Capture the cell that displays the provided text and extract its [x, y] central coordinate. 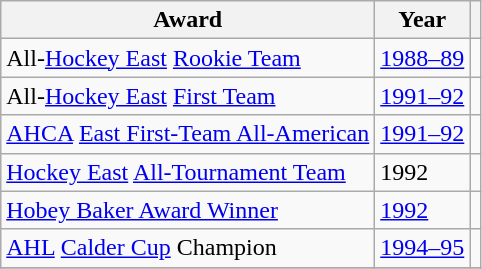
1994–95 [422, 248]
AHCA East First-Team All-American [188, 134]
AHL Calder Cup Champion [188, 248]
All-Hockey East Rookie Team [188, 58]
Award [188, 20]
Hockey East All-Tournament Team [188, 172]
All-Hockey East First Team [188, 96]
Year [422, 20]
1988–89 [422, 58]
Hobey Baker Award Winner [188, 210]
